Return (x, y) of the center of cell containing provided text 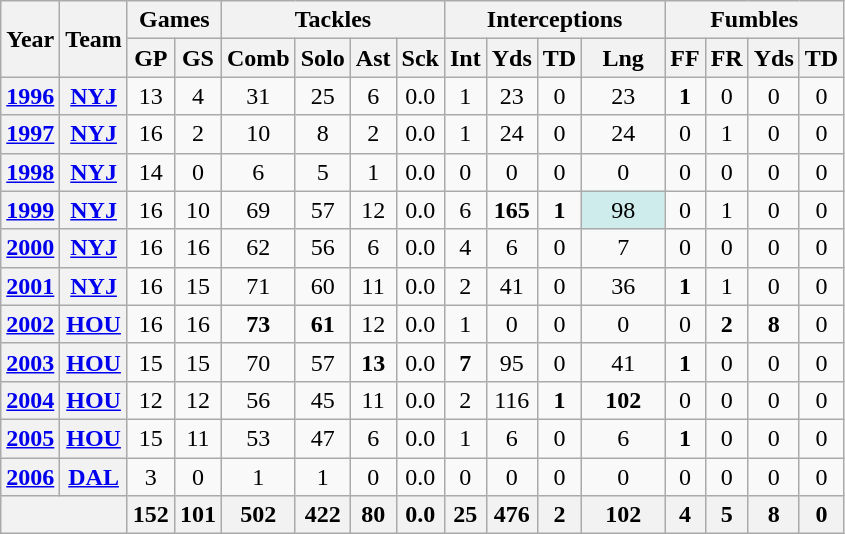
60 (322, 286)
2000 (30, 248)
502 (258, 515)
101 (198, 515)
Solo (322, 58)
152 (150, 515)
2004 (30, 400)
1996 (30, 96)
80 (373, 515)
2005 (30, 438)
53 (258, 438)
476 (512, 515)
61 (322, 324)
47 (322, 438)
Team (94, 39)
73 (258, 324)
Fumbles (754, 20)
1997 (30, 134)
2006 (30, 477)
70 (258, 362)
Sck (420, 58)
2001 (30, 286)
1998 (30, 172)
69 (258, 210)
14 (150, 172)
GS (198, 58)
45 (322, 400)
Tackles (332, 20)
Comb (258, 58)
Lng (624, 58)
Ast (373, 58)
36 (624, 286)
3 (150, 477)
Games (174, 20)
2002 (30, 324)
165 (512, 210)
GP (150, 58)
FR (726, 58)
2003 (30, 362)
62 (258, 248)
1999 (30, 210)
Year (30, 39)
95 (512, 362)
FF (685, 58)
31 (258, 96)
116 (512, 400)
Interceptions (554, 20)
98 (624, 210)
422 (322, 515)
71 (258, 286)
DAL (94, 477)
Int (465, 58)
